Locate the cell with the specified text and output its [X, Y] center coordinate. 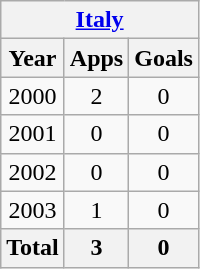
2000 [33, 96]
2003 [33, 210]
3 [96, 248]
Apps [96, 58]
1 [96, 210]
Italy [100, 20]
Goals [164, 58]
2002 [33, 172]
2001 [33, 134]
Total [33, 248]
2 [96, 96]
Year [33, 58]
